Return [x, y] of the center of cell containing provided text 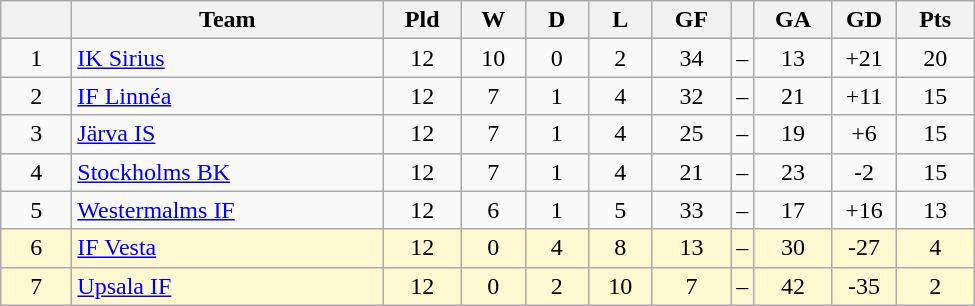
Järva IS [228, 134]
8 [621, 248]
+11 [864, 96]
Westermalms IF [228, 210]
GF [692, 20]
-27 [864, 248]
-35 [864, 286]
33 [692, 210]
+21 [864, 58]
IF Linnéa [228, 96]
W [493, 20]
42 [794, 286]
IK Sirius [228, 58]
30 [794, 248]
-2 [864, 172]
Pts [936, 20]
25 [692, 134]
D [557, 20]
32 [692, 96]
IF Vesta [228, 248]
GA [794, 20]
23 [794, 172]
34 [692, 58]
L [621, 20]
20 [936, 58]
19 [794, 134]
3 [36, 134]
Team [228, 20]
GD [864, 20]
17 [794, 210]
Pld [422, 20]
+6 [864, 134]
Stockholms BK [228, 172]
+16 [864, 210]
Upsala IF [228, 286]
